Scan for the cell matching the given text and deliver its (X, Y) coordinate at center. 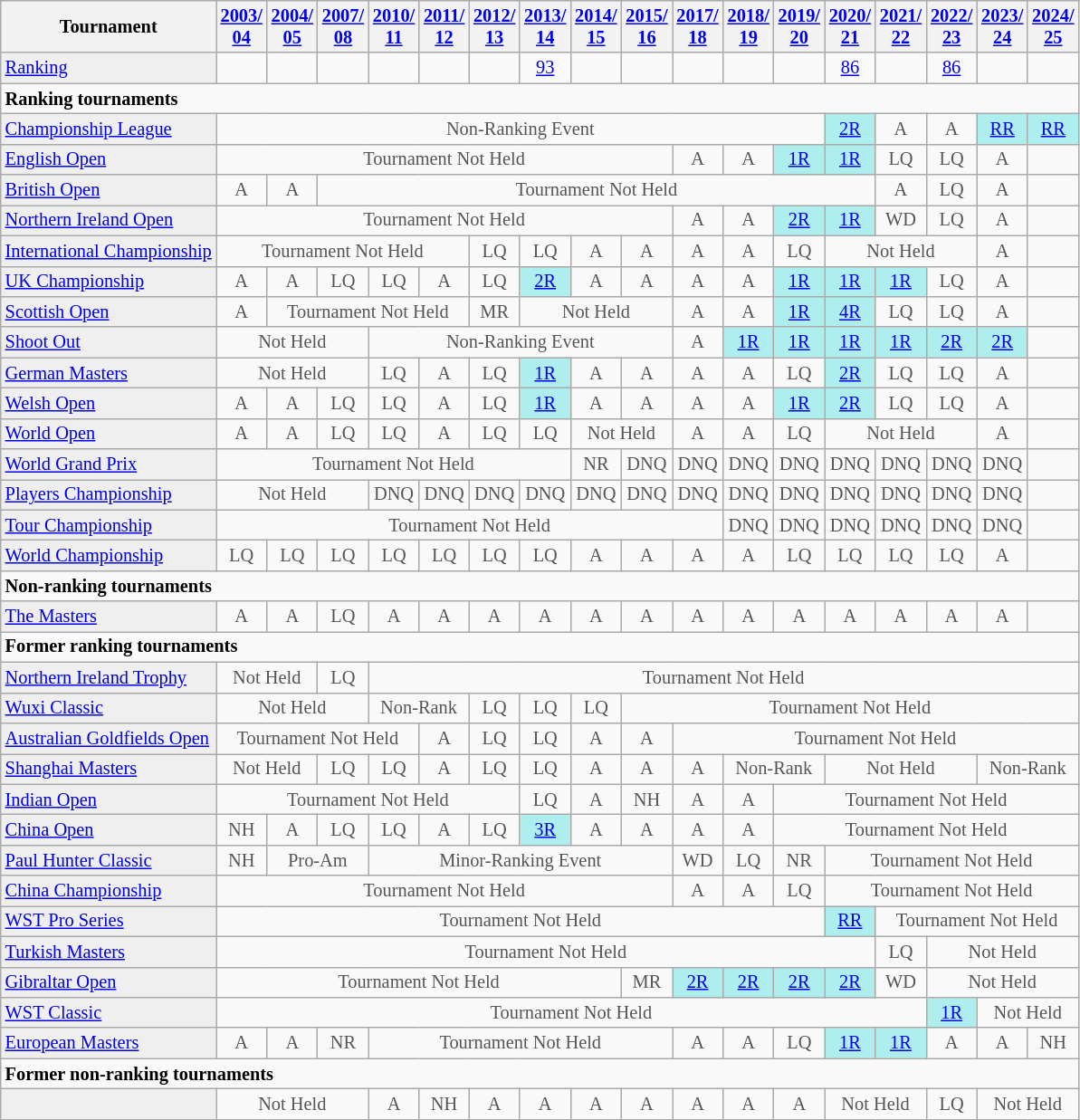
UK Championship (109, 282)
Gibraltar Open (109, 982)
Minor-Ranking Event (521, 860)
3R (545, 829)
The Masters (109, 617)
Non-ranking tournaments (540, 586)
2021/22 (901, 26)
2015/16 (646, 26)
WST Classic (109, 1012)
Tournament (109, 26)
2019/20 (799, 26)
2017/18 (697, 26)
Tour Championship (109, 525)
2003/04 (242, 26)
2010/11 (394, 26)
World Championship (109, 555)
2014/15 (596, 26)
European Masters (109, 1043)
Ranking tournaments (540, 99)
93 (545, 68)
2013/14 (545, 26)
2022/23 (951, 26)
Former non-ranking tournaments (540, 1074)
Wuxi Classic (109, 708)
World Grand Prix (109, 464)
2012/13 (494, 26)
2024/25 (1053, 26)
Welsh Open (109, 403)
China Championship (109, 891)
British Open (109, 190)
English Open (109, 159)
2004/05 (292, 26)
Northern Ireland Open (109, 220)
2023/24 (1002, 26)
Players Championship (109, 494)
Former ranking tournaments (540, 646)
2011/12 (444, 26)
2020/21 (850, 26)
Pro-Am (318, 860)
4R (850, 311)
Paul Hunter Classic (109, 860)
2007/08 (343, 26)
Turkish Masters (109, 952)
German Masters (109, 373)
2018/19 (749, 26)
Shoot Out (109, 342)
Shanghai Masters (109, 769)
Ranking (109, 68)
Scottish Open (109, 311)
China Open (109, 829)
Indian Open (109, 799)
Northern Ireland Trophy (109, 677)
World Open (109, 434)
Championship League (109, 129)
Australian Goldfields Open (109, 738)
International Championship (109, 251)
WST Pro Series (109, 921)
